Determine the [X, Y] coordinate at the center of the cell enclosing the given text.  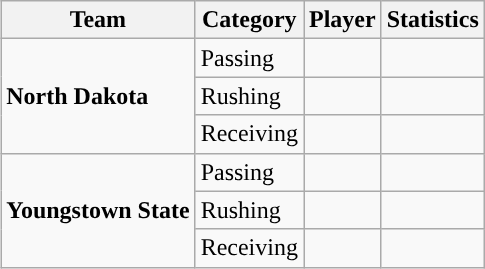
Category [249, 20]
Team [98, 20]
Youngstown State [98, 210]
North Dakota [98, 96]
Player [343, 20]
Statistics [432, 20]
